Provide the [X, Y] coordinate of the cell's center where the given text is located.  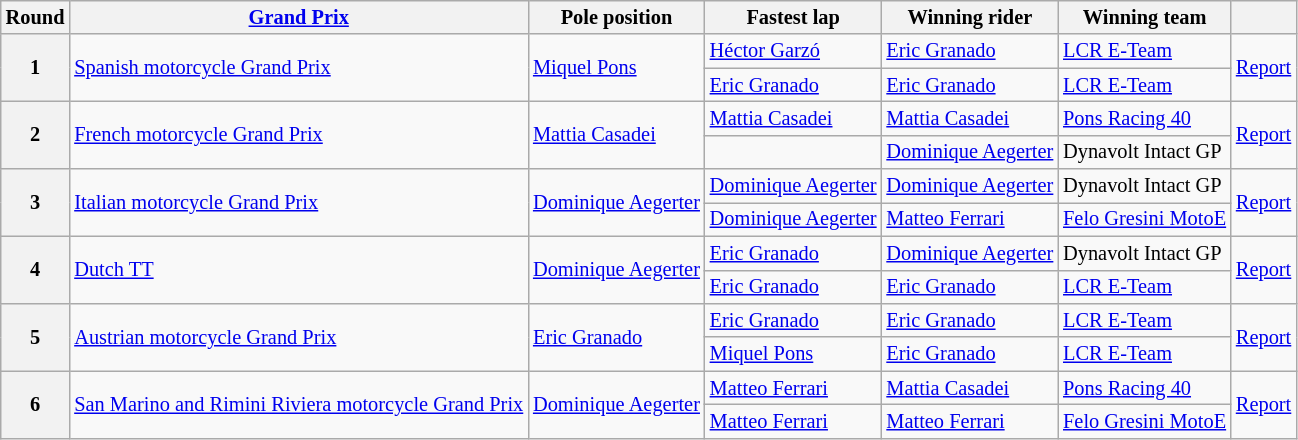
Italian motorcycle Grand Prix [298, 202]
French motorcycle Grand Prix [298, 134]
6 [36, 404]
5 [36, 336]
Round [36, 17]
Dutch TT [298, 270]
Héctor Garzó [794, 51]
Austrian motorcycle Grand Prix [298, 336]
Fastest lap [794, 17]
2 [36, 134]
Winning team [1144, 17]
Spanish motorcycle Grand Prix [298, 68]
3 [36, 202]
San Marino and Rimini Riviera motorcycle Grand Prix [298, 404]
4 [36, 270]
Winning rider [970, 17]
1 [36, 68]
Pole position [616, 17]
Grand Prix [298, 17]
